Identify which cell holds the provided text, then report its [x, y] central coordinate. 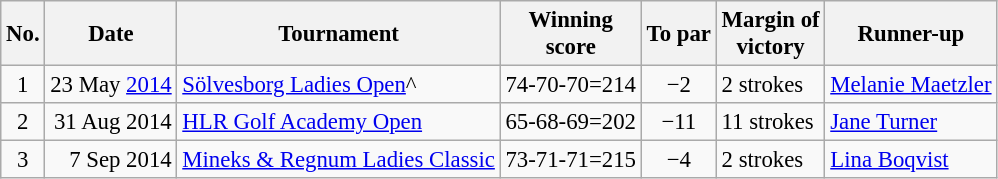
Melanie Maetzler [911, 85]
−11 [678, 122]
HLR Golf Academy Open [338, 122]
Winningscore [570, 34]
Lina Boqvist [911, 160]
31 Aug 2014 [111, 122]
Sölvesborg Ladies Open^ [338, 85]
11 strokes [770, 122]
Margin ofvictory [770, 34]
2 [23, 122]
7 Sep 2014 [111, 160]
Mineks & Regnum Ladies Classic [338, 160]
73-71-71=215 [570, 160]
1 [23, 85]
Jane Turner [911, 122]
−4 [678, 160]
Runner-up [911, 34]
−2 [678, 85]
3 [23, 160]
23 May 2014 [111, 85]
No. [23, 34]
74-70-70=214 [570, 85]
Date [111, 34]
Tournament [338, 34]
To par [678, 34]
65-68-69=202 [570, 122]
